Find where the given text appears and provide that cell's center as (x, y) coordinate. 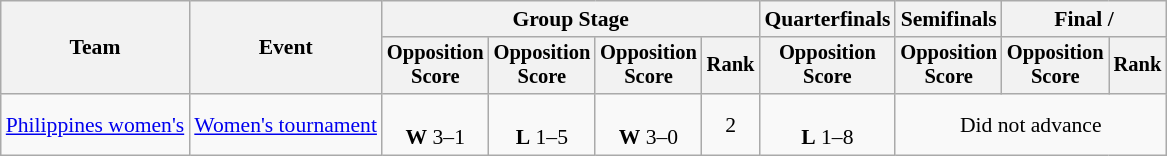
Group Stage (570, 19)
Philippines women's (96, 124)
Semifinals (948, 19)
Final / (1084, 19)
Event (286, 48)
Did not advance (1030, 124)
L 1–8 (827, 124)
Team (96, 48)
L 1–5 (542, 124)
W 3–1 (436, 124)
2 (731, 124)
Women's tournament (286, 124)
Quarterfinals (827, 19)
W 3–0 (648, 124)
